Return (x, y) of the center of cell containing provided text 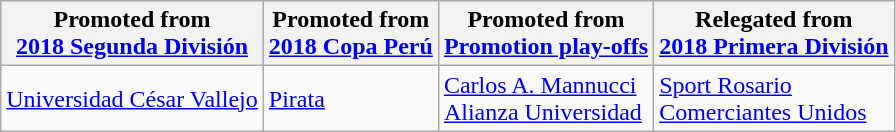
Carlos A. Mannucci Alianza Universidad (546, 98)
Universidad César Vallejo (132, 98)
Relegated from2018 Primera División (774, 34)
Pirata (350, 98)
Promoted fromPromotion play-offs (546, 34)
Promoted from2018 Copa Perú (350, 34)
Sport Rosario Comerciantes Unidos (774, 98)
Promoted from2018 Segunda División (132, 34)
